Return (X, Y) of the center of cell containing provided text 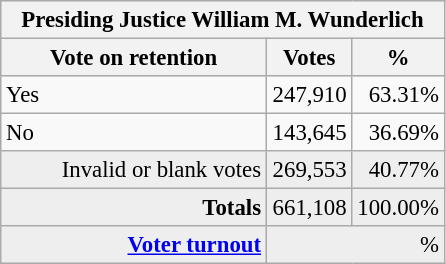
247,910 (309, 95)
661,108 (309, 208)
63.31% (398, 95)
Presiding Justice William M. Wunderlich (222, 20)
Yes (134, 95)
Votes (309, 58)
36.69% (398, 133)
Voter turnout (134, 245)
269,553 (309, 170)
100.00% (398, 208)
40.77% (398, 170)
143,645 (309, 133)
No (134, 133)
Totals (134, 208)
Invalid or blank votes (134, 170)
Vote on retention (134, 58)
